Find where the given text appears and provide that cell's center as [x, y] coordinate. 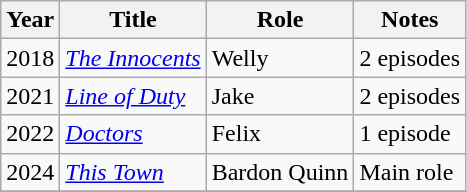
Felix [280, 134]
1 episode [410, 134]
Main role [410, 172]
Jake [280, 96]
2022 [30, 134]
Role [280, 20]
Welly [280, 58]
2018 [30, 58]
2021 [30, 96]
The Innocents [133, 58]
This Town [133, 172]
Doctors [133, 134]
Notes [410, 20]
Title [133, 20]
Year [30, 20]
Bardon Quinn [280, 172]
Line of Duty [133, 96]
2024 [30, 172]
